Locate the cell with the specified text and output its [x, y] center coordinate. 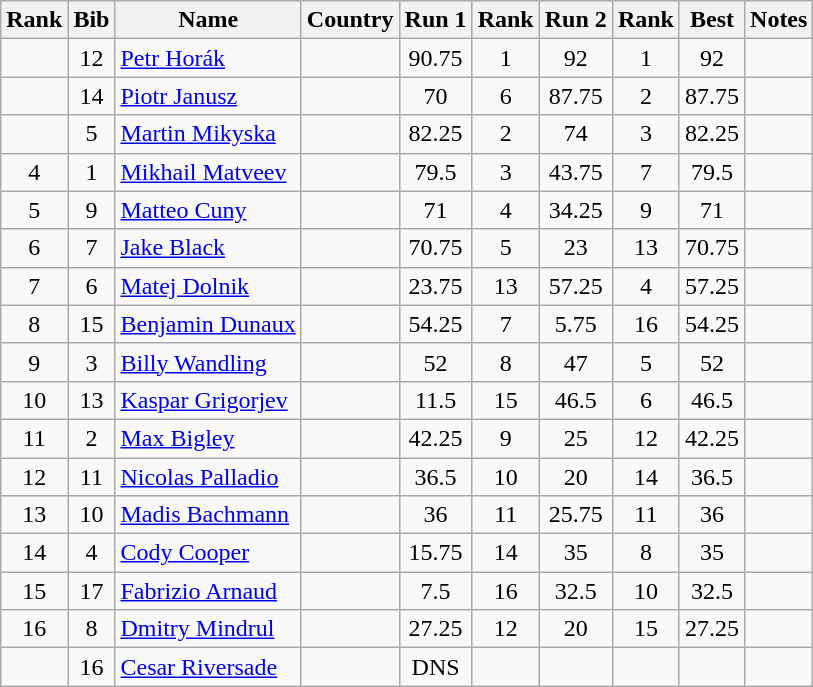
Run 2 [576, 20]
Notes [779, 20]
Best [712, 20]
Madis Bachmann [208, 515]
11.5 [436, 400]
Cody Cooper [208, 553]
Country [350, 20]
74 [576, 134]
DNS [436, 667]
23.75 [436, 286]
Jake Black [208, 248]
70 [436, 96]
5.75 [576, 324]
Dmitry Mindrul [208, 629]
7.5 [436, 591]
25.75 [576, 515]
23 [576, 248]
Petr Horák [208, 58]
17 [92, 591]
Mikhail Matveev [208, 172]
15.75 [436, 553]
Martin Mikyska [208, 134]
90.75 [436, 58]
Kaspar Grigorjev [208, 400]
Nicolas Palladio [208, 477]
Cesar Riversade [208, 667]
47 [576, 362]
Matej Dolnik [208, 286]
25 [576, 438]
Name [208, 20]
Piotr Janusz [208, 96]
Max Bigley [208, 438]
Fabrizio Arnaud [208, 591]
Run 1 [436, 20]
Benjamin Dunaux [208, 324]
Matteo Cuny [208, 210]
43.75 [576, 172]
Billy Wandling [208, 362]
Bib [92, 20]
34.25 [576, 210]
